For the text-containing cell, return its midpoint in [X, Y] coordinate format. 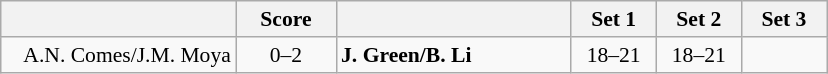
A.N. Comes/J.M. Moya [118, 55]
Set 2 [698, 19]
J. Green/B. Li [454, 55]
Set 1 [614, 19]
Set 3 [784, 19]
Score [286, 19]
0–2 [286, 55]
